Provide the (x, y) coordinate of the cell's center where the given text is located.  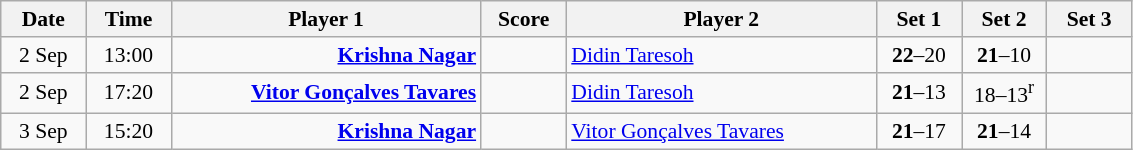
Date (44, 19)
3 Sep (44, 132)
22–20 (918, 55)
Set 2 (1004, 19)
15:20 (128, 132)
Set 3 (1090, 19)
Score (524, 19)
21–10 (1004, 55)
21–14 (1004, 132)
13:00 (128, 55)
Player 1 (326, 19)
21–17 (918, 132)
Player 2 (721, 19)
Set 1 (918, 19)
21–13 (918, 92)
Time (128, 19)
18–13r (1004, 92)
17:20 (128, 92)
